Identify which cell holds the provided text, then report its [X, Y] central coordinate. 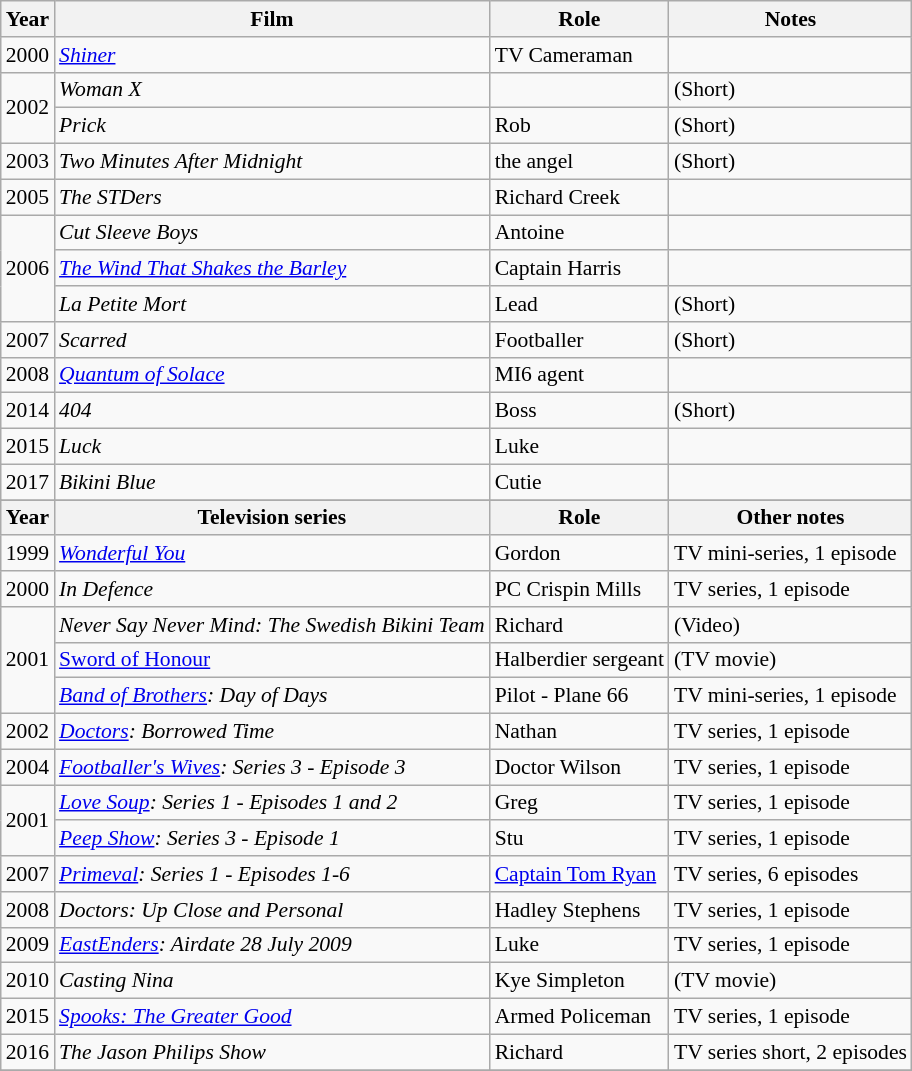
Rob [580, 126]
2003 [28, 162]
Boss [580, 411]
Antoine [580, 233]
Cut Sleeve Boys [272, 233]
Footballer's Wives: Series 3 - Episode 3 [272, 767]
1999 [28, 554]
Television series [272, 518]
Quantum of Solace [272, 375]
Lead [580, 304]
Sword of Honour [272, 660]
Footballer [580, 340]
Film [272, 19]
Other notes [790, 518]
Hadley Stephens [580, 910]
2010 [28, 981]
TV series, 6 episodes [790, 874]
EastEnders: Airdate 28 July 2009 [272, 945]
Primeval: Series 1 - Episodes 1-6 [272, 874]
Love Soup: Series 1 - Episodes 1 and 2 [272, 803]
Never Say Never Mind: The Swedish Bikini Team [272, 625]
The STDers [272, 197]
Pilot - Plane 66 [580, 696]
Luck [272, 447]
Peep Show: Series 3 - Episode 1 [272, 839]
2014 [28, 411]
Bikini Blue [272, 482]
Kye Simpleton [580, 981]
Doctors: Up Close and Personal [272, 910]
In Defence [272, 589]
Wonderful You [272, 554]
2009 [28, 945]
Two Minutes After Midnight [272, 162]
PC Crispin Mills [580, 589]
(Video) [790, 625]
Spooks: The Greater Good [272, 1017]
Woman X [272, 90]
Casting Nina [272, 981]
Armed Policeman [580, 1017]
The Wind That Shakes the Barley [272, 269]
Nathan [580, 732]
Cutie [580, 482]
the angel [580, 162]
Richard Creek [580, 197]
Captain Tom Ryan [580, 874]
Doctor Wilson [580, 767]
Notes [790, 19]
Shiner [272, 55]
2016 [28, 1052]
2004 [28, 767]
Scarred [272, 340]
La Petite Mort [272, 304]
The Jason Philips Show [272, 1052]
2017 [28, 482]
MI6 agent [580, 375]
Prick [272, 126]
2005 [28, 197]
Greg [580, 803]
Halberdier sergeant [580, 660]
Gordon [580, 554]
2006 [28, 268]
Captain Harris [580, 269]
Band of Brothers: Day of Days [272, 696]
Stu [580, 839]
TV Cameraman [580, 55]
404 [272, 411]
TV series short, 2 episodes [790, 1052]
Doctors: Borrowed Time [272, 732]
